Scan for the cell matching the given text and deliver its [x, y] coordinate at center. 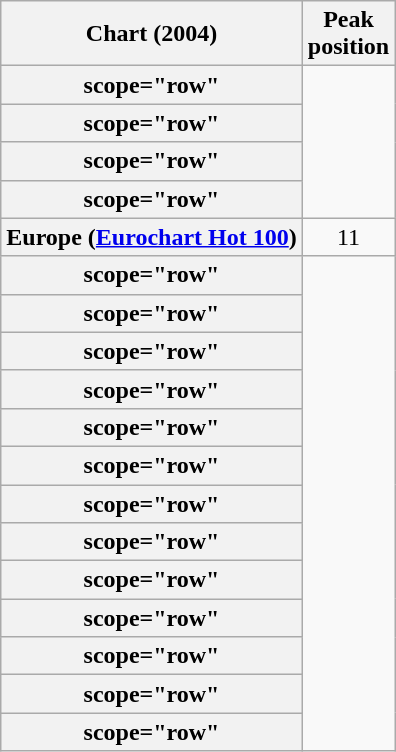
Peakposition [348, 34]
Europe (Eurochart Hot 100) [152, 237]
Chart (2004) [152, 34]
11 [348, 237]
